Provide the [x, y] coordinate of the cell's center where the given text is located.  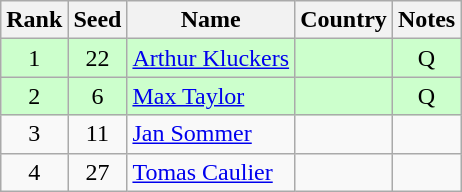
Jan Sommer [211, 134]
6 [98, 96]
Name [211, 20]
2 [34, 96]
Max Taylor [211, 96]
Notes [426, 20]
Rank [34, 20]
Arthur Kluckers [211, 58]
4 [34, 172]
11 [98, 134]
Country [344, 20]
1 [34, 58]
27 [98, 172]
3 [34, 134]
22 [98, 58]
Seed [98, 20]
Tomas Caulier [211, 172]
